Capture the cell that displays the provided text and extract its (x, y) central coordinate. 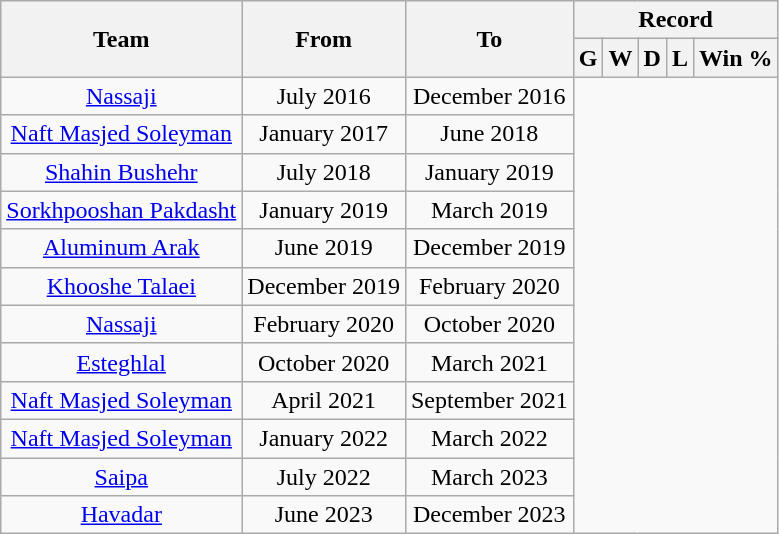
Esteghlal (122, 362)
April 2021 (324, 400)
January 2022 (324, 438)
July 2016 (324, 96)
Khooshe Talaei (122, 286)
Havadar (122, 515)
D (652, 58)
July 2022 (324, 477)
From (324, 39)
July 2018 (324, 172)
June 2019 (324, 248)
September 2021 (489, 400)
L (680, 58)
Record (676, 20)
March 2019 (489, 210)
June 2023 (324, 515)
March 2023 (489, 477)
Shahin Bushehr (122, 172)
W (620, 58)
March 2022 (489, 438)
March 2021 (489, 362)
Team (122, 39)
To (489, 39)
January 2017 (324, 134)
Sorkhpooshan Pakdasht (122, 210)
Saipa (122, 477)
Win % (736, 58)
December 2016 (489, 96)
G (588, 58)
Aluminum Arak (122, 248)
December 2023 (489, 515)
June 2018 (489, 134)
